Scan for the cell matching the given text and deliver its [x, y] coordinate at center. 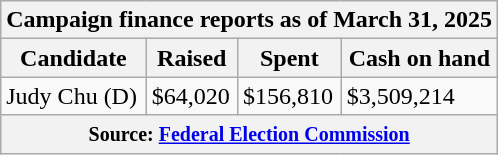
Spent [289, 58]
Cash on hand [419, 58]
Source: Federal Election Commission [250, 134]
$64,020 [192, 96]
Candidate [74, 58]
Judy Chu (D) [74, 96]
Raised [192, 58]
$3,509,214 [419, 96]
Campaign finance reports as of March 31, 2025 [250, 20]
$156,810 [289, 96]
